Return (X, Y) of the center of cell containing provided text 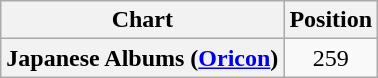
Japanese Albums (Oricon) (142, 58)
Position (331, 20)
Chart (142, 20)
259 (331, 58)
